Return [X, Y] of the center of cell containing provided text 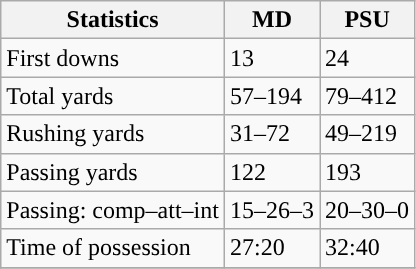
20–30–0 [368, 210]
32:40 [368, 248]
31–72 [272, 134]
PSU [368, 20]
13 [272, 58]
Passing yards [113, 172]
15–26–3 [272, 210]
First downs [113, 58]
Statistics [113, 20]
57–194 [272, 96]
Total yards [113, 96]
24 [368, 58]
122 [272, 172]
Rushing yards [113, 134]
79–412 [368, 96]
Time of possession [113, 248]
MD [272, 20]
193 [368, 172]
Passing: comp–att–int [113, 210]
27:20 [272, 248]
49–219 [368, 134]
